Detect which cell encompasses the target text, then output its (X, Y) center coordinate. 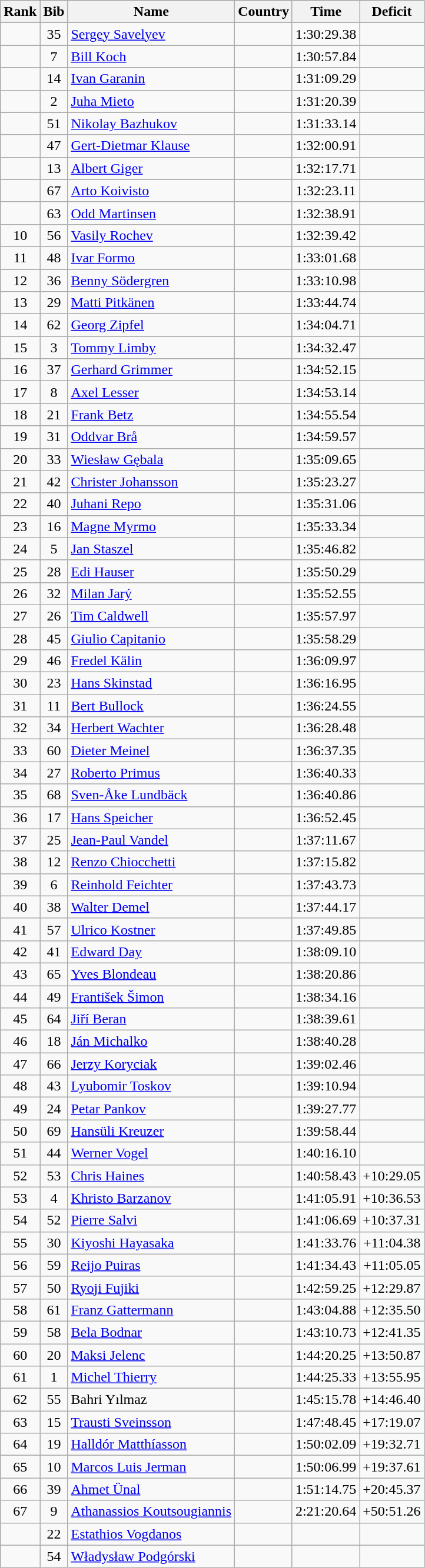
68 (54, 795)
1:43:10.73 (326, 1332)
1:36:37.35 (326, 750)
Sergey Savelyev (151, 34)
1:31:20.39 (326, 101)
Kiyoshi Hayasaka (151, 1243)
1:32:17.71 (326, 168)
Ulrico Kostner (151, 929)
+11:04.38 (392, 1243)
1:35:50.29 (326, 571)
+50:51.26 (392, 1512)
+13:50.87 (392, 1355)
1:40:58.43 (326, 1176)
+11:05.05 (392, 1265)
1:35:23.27 (326, 482)
Dieter Meinel (151, 750)
Franz Gattermann (151, 1310)
1:39:02.46 (326, 1064)
Tim Caldwell (151, 616)
Hans Skinstad (151, 683)
Name (151, 12)
Milan Jarý (151, 593)
Władysław Podgórski (151, 1556)
1:41:33.76 (326, 1243)
Hans Speicher (151, 818)
Albert Giger (151, 168)
1:36:52.45 (326, 818)
+10:37.31 (392, 1220)
+10:29.05 (392, 1176)
1:32:00.91 (326, 146)
69 (54, 1131)
Oddvar Brå (151, 437)
Juha Mieto (151, 101)
Country (264, 12)
Jan Staszel (151, 549)
Werner Vogel (151, 1153)
1:44:25.33 (326, 1377)
1:38:09.10 (326, 952)
Halldór Matthíasson (151, 1444)
1:35:31.06 (326, 504)
Roberto Primus (151, 773)
1:32:39.42 (326, 235)
Gert-Dietmar Klause (151, 146)
Bahri Yılmaz (151, 1400)
Ryoji Fujiki (151, 1287)
Jiří Beran (151, 1019)
Lyubomir Toskov (151, 1086)
1:38:34.16 (326, 997)
Gerhard Grimmer (151, 370)
Bib (54, 12)
+19:32.71 (392, 1444)
+12:35.50 (392, 1310)
Odd Martinsen (151, 213)
1:35:57.97 (326, 616)
Chris Haines (151, 1176)
5 (54, 549)
Reijo Puiras (151, 1265)
Matti Pitkänen (151, 303)
1:37:43.73 (326, 885)
1:33:01.68 (326, 258)
1:34:04.71 (326, 325)
Tommy Limby (151, 348)
+17:19.07 (392, 1422)
1:41:06.69 (326, 1220)
Pierre Salvi (151, 1220)
1:35:58.29 (326, 638)
Arto Koivisto (151, 191)
1:42:59.25 (326, 1287)
1:36:16.95 (326, 683)
Nikolay Bazhukov (151, 124)
1:38:39.61 (326, 1019)
Walter Demel (151, 907)
1:34:52.15 (326, 370)
1:35:09.65 (326, 459)
1:36:09.97 (326, 661)
Fredel Kälin (151, 661)
1:31:09.29 (326, 79)
7 (54, 56)
1:39:58.44 (326, 1131)
Herbert Wachter (151, 728)
1 (54, 1377)
Bela Bodnar (151, 1332)
Marcos Luis Jerman (151, 1467)
1:41:34.43 (326, 1265)
Estathios Vogdanos (151, 1534)
Maksi Jelenc (151, 1355)
1:33:44.74 (326, 303)
6 (54, 885)
Edward Day (151, 952)
1:30:57.84 (326, 56)
1:36:40.33 (326, 773)
Time (326, 12)
1:35:33.34 (326, 526)
1:30:29.38 (326, 34)
1:38:20.86 (326, 974)
Ahmet Ünal (151, 1489)
1:34:32.47 (326, 348)
1:45:15.78 (326, 1400)
+14:46.40 (392, 1400)
1:37:15.82 (326, 862)
2 (54, 101)
Vasily Rochev (151, 235)
1:41:05.91 (326, 1198)
Ivar Formo (151, 258)
Sven-Åke Lundbäck (151, 795)
Bill Koch (151, 56)
Rank (20, 12)
1:35:46.82 (326, 549)
Wiesław Gębala (151, 459)
+19:37.61 (392, 1467)
1:50:02.09 (326, 1444)
Edi Hauser (151, 571)
Athanassios Koutsougiannis (151, 1512)
1:38:40.28 (326, 1042)
Frank Betz (151, 415)
Renzo Chiocchetti (151, 862)
Georg Zipfel (151, 325)
Benny Södergren (151, 281)
Ján Michalko (151, 1042)
1:40:16.10 (326, 1153)
1:39:27.77 (326, 1109)
+10:36.53 (392, 1198)
1:47:48.45 (326, 1422)
Deficit (392, 12)
Michel Thierry (151, 1377)
Hansüli Kreuzer (151, 1131)
1:34:59.57 (326, 437)
1:37:44.17 (326, 907)
1:37:49.85 (326, 929)
Juhani Repo (151, 504)
1:34:55.54 (326, 415)
1:32:38.91 (326, 213)
Bert Bullock (151, 706)
9 (54, 1512)
Khristo Barzanov (151, 1198)
Yves Blondeau (151, 974)
Jerzy Koryciak (151, 1064)
1:33:10.98 (326, 281)
František Šimon (151, 997)
+12:29.87 (392, 1287)
+12:41.35 (392, 1332)
Magne Myrmo (151, 526)
1:36:24.55 (326, 706)
+13:55.95 (392, 1377)
3 (54, 348)
Trausti Sveinsson (151, 1422)
1:36:28.48 (326, 728)
4 (54, 1198)
2:21:20.64 (326, 1512)
Reinhold Feichter (151, 885)
1:34:53.14 (326, 392)
Giulio Capitanio (151, 638)
1:43:04.88 (326, 1310)
8 (54, 392)
1:32:23.11 (326, 191)
1:50:06.99 (326, 1467)
1:35:52.55 (326, 593)
1:37:11.67 (326, 840)
Petar Pankov (151, 1109)
1:31:33.14 (326, 124)
Axel Lesser (151, 392)
1:51:14.75 (326, 1489)
1:36:40.86 (326, 795)
1:39:10.94 (326, 1086)
1:44:20.25 (326, 1355)
Jean-Paul Vandel (151, 840)
Christer Johansson (151, 482)
Ivan Garanin (151, 79)
+20:45.37 (392, 1489)
